Extract the (x, y) coordinate from the center of the cell holding the provided text.  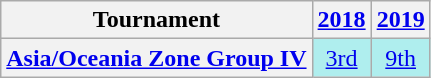
9th (400, 58)
2019 (400, 20)
3rd (342, 58)
Tournament (156, 20)
2018 (342, 20)
Asia/Oceania Zone Group IV (156, 58)
